Detect which cell encompasses the target text, then output its [x, y] center coordinate. 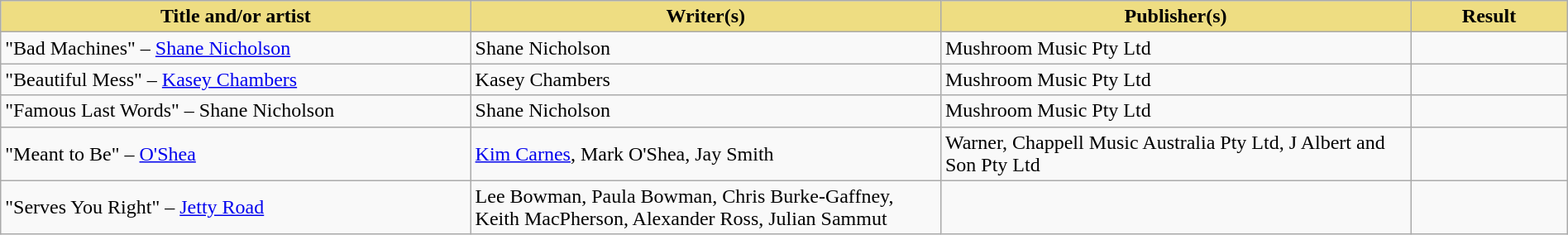
Publisher(s) [1175, 17]
Lee Bowman, Paula Bowman, Chris Burke-Gaffney, Keith MacPherson, Alexander Ross, Julian Sammut [705, 207]
"Serves You Right" – Jetty Road [236, 207]
"Famous Last Words" – Shane Nicholson [236, 111]
Kim Carnes, Mark O'Shea, Jay Smith [705, 154]
"Meant to Be" – O'Shea [236, 154]
Warner, Chappell Music Australia Pty Ltd, J Albert and Son Pty Ltd [1175, 154]
"Beautiful Mess" – Kasey Chambers [236, 79]
Result [1489, 17]
"Bad Machines" – Shane Nicholson [236, 48]
Title and/or artist [236, 17]
Writer(s) [705, 17]
Kasey Chambers [705, 79]
